Pinpoint the cell where the given text exists, returning its [x, y] midpoint coordinate. 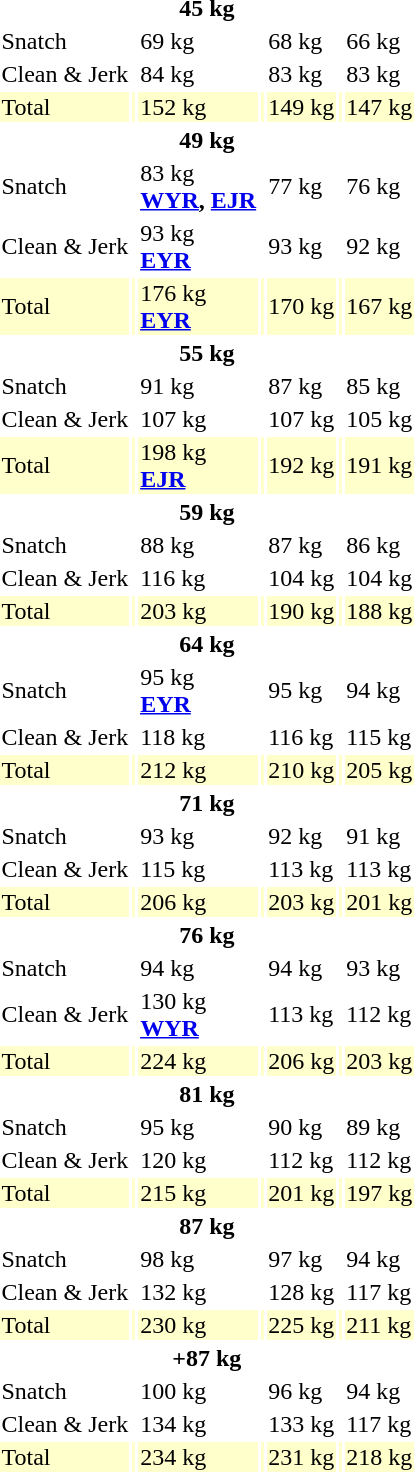
133 kg [302, 1424]
225 kg [302, 1325]
83 kgWYR, EJR [198, 186]
59 kg [207, 512]
149 kg [302, 107]
134 kg [198, 1424]
84 kg [198, 74]
197 kg [380, 1193]
105 kg [380, 419]
170 kg [302, 306]
97 kg [302, 1259]
130 kgWYR [198, 1014]
234 kg [198, 1457]
66 kg [380, 41]
210 kg [302, 770]
86 kg [380, 545]
231 kg [302, 1457]
69 kg [198, 41]
218 kg [380, 1457]
212 kg [198, 770]
88 kg [198, 545]
118 kg [198, 737]
132 kg [198, 1292]
81 kg [207, 1094]
95 kgEYR [198, 690]
176 kgEYR [198, 306]
211 kg [380, 1325]
167 kg [380, 306]
191 kg [380, 466]
192 kg [302, 466]
128 kg [302, 1292]
190 kg [302, 611]
49 kg [207, 140]
152 kg [198, 107]
64 kg [207, 644]
120 kg [198, 1160]
205 kg [380, 770]
215 kg [198, 1193]
71 kg [207, 803]
55 kg [207, 353]
89 kg [380, 1127]
77 kg [302, 186]
224 kg [198, 1061]
90 kg [302, 1127]
198 kgEJR [198, 466]
188 kg [380, 611]
85 kg [380, 386]
230 kg [198, 1325]
98 kg [198, 1259]
+87 kg [207, 1358]
147 kg [380, 107]
93 kgEYR [198, 246]
100 kg [198, 1391]
96 kg [302, 1391]
68 kg [302, 41]
